Pinpoint the cell where the given text exists, returning its (X, Y) midpoint coordinate. 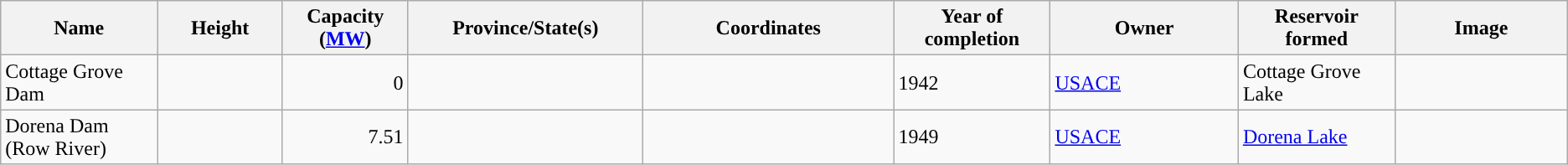
0 (345, 82)
Dorena Dam (Row River) (79, 137)
Reservoir formed (1317, 28)
Coordinates (769, 28)
Image (1481, 28)
Dorena Lake (1317, 137)
1942 (972, 82)
Name (79, 28)
7.51 (345, 137)
Capacity (MW) (345, 28)
1949 (972, 137)
Owner (1144, 28)
Height (220, 28)
Cottage Grove Lake (1317, 82)
Year of completion (972, 28)
Province/State(s) (526, 28)
Cottage Grove Dam (79, 82)
